From the cell containing the given text, extract its center point as [x, y] coordinate. 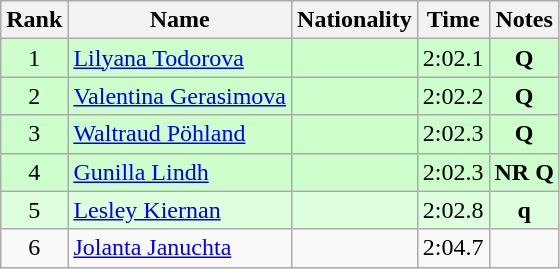
1 [34, 58]
2:04.7 [453, 248]
Time [453, 20]
Nationality [355, 20]
Notes [524, 20]
Name [180, 20]
q [524, 210]
2:02.8 [453, 210]
Lesley Kiernan [180, 210]
5 [34, 210]
4 [34, 172]
6 [34, 248]
Waltraud Pöhland [180, 134]
Jolanta Januchta [180, 248]
Gunilla Lindh [180, 172]
3 [34, 134]
2:02.1 [453, 58]
2 [34, 96]
2:02.2 [453, 96]
Valentina Gerasimova [180, 96]
NR Q [524, 172]
Lilyana Todorova [180, 58]
Rank [34, 20]
